Detect which cell encompasses the target text, then output its [X, Y] center coordinate. 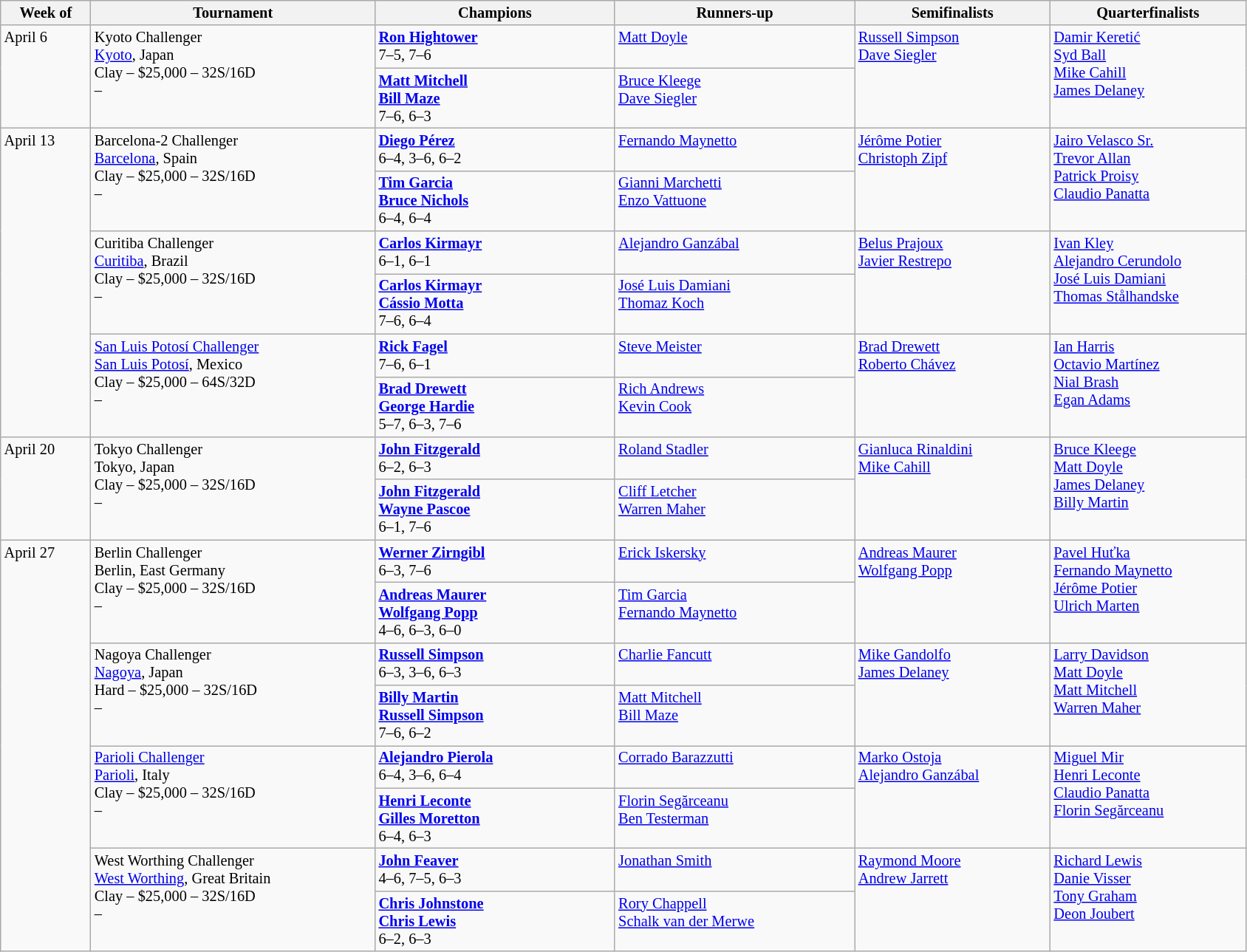
San Luis Potosí Challenger San Luis Potosí, MexicoClay – $25,000 – 64S/32D – [233, 386]
Semifinalists [953, 13]
Carlos Kirmayr Cássio Motta7–6, 6–4 [495, 304]
Billy Martin Russell Simpson7–6, 6–2 [495, 716]
Rich Andrews Kevin Cook [734, 407]
Barcelona-2 Challenger Barcelona, SpainClay – $25,000 – 32S/16D – [233, 179]
Marko Ostoja Alejandro Ganzábal [953, 796]
Mike Gandolfo James Delaney [953, 694]
Corrado Barazzutti [734, 767]
Nagoya Challenger Nagoya, JapanHard – $25,000 – 32S/16D – [233, 694]
Matt Doyle [734, 47]
Damir Keretić Syd Ball Mike Cahill James Delaney [1148, 77]
Steve Meister [734, 355]
John Feaver 4–6, 7–5, 6–3 [495, 869]
Larry Davidson Matt Doyle Matt Mitchell Warren Maher [1148, 694]
John Fitzgerald Wayne Pascoe6–1, 7–6 [495, 510]
Werner Zirngibl 6–3, 7–6 [495, 561]
Belus Prajoux Javier Restrepo [953, 282]
Carlos Kirmayr 6–1, 6–1 [495, 253]
Week of [46, 13]
April 27 [46, 746]
Ian Harris Octavio Martínez Nial Brash Egan Adams [1148, 386]
Kyoto Challenger Kyoto, JapanClay – $25,000 – 32S/16D – [233, 77]
West Worthing Challenger West Worthing, Great BritainClay – $25,000 – 32S/16D – [233, 900]
Charlie Fancutt [734, 664]
Quarterfinalists [1148, 13]
Raymond Moore Andrew Jarrett [953, 900]
Andreas Maurer Wolfgang Popp [953, 591]
Matt Mitchell Bill Maze7–6, 6–3 [495, 98]
John Fitzgerald 6–2, 6–3 [495, 458]
April 13 [46, 282]
Gianluca Rinaldini Mike Cahill [953, 487]
Miguel Mir Henri Leconte Claudio Panatta Florin Segărceanu [1148, 796]
Russell Simpson Dave Siegler [953, 77]
Tournament [233, 13]
Andreas Maurer Wolfgang Popp4–6, 6–3, 6–0 [495, 612]
April 20 [46, 487]
Parioli Challenger Parioli, ItalyClay – $25,000 – 32S/16D – [233, 796]
Cliff Letcher Warren Maher [734, 510]
Florin Segărceanu Ben Testerman [734, 818]
Bruce Kleege Dave Siegler [734, 98]
Jairo Velasco Sr. Trevor Allan Patrick Proisy Claudio Panatta [1148, 179]
Brad Drewett George Hardie5–7, 6–3, 7–6 [495, 407]
Alejandro Ganzábal [734, 253]
Chris Johnstone Chris Lewis6–2, 6–3 [495, 921]
Tokyo Challenger Tokyo, JapanClay – $25,000 – 32S/16D – [233, 487]
April 6 [46, 77]
Berlin Challenger Berlin, East GermanyClay – $25,000 – 32S/16D – [233, 591]
Diego Pérez 6–4, 3–6, 6–2 [495, 149]
Rory Chappell Schalk van der Merwe [734, 921]
Brad Drewett Roberto Chávez [953, 386]
Runners-up [734, 13]
Ron Hightower 7–5, 7–6 [495, 47]
Gianni Marchetti Enzo Vattuone [734, 201]
Ivan Kley Alejandro Cerundolo José Luis Damiani Thomas Stålhandske [1148, 282]
Henri Leconte Gilles Moretton6–4, 6–3 [495, 818]
Bruce Kleege Matt Doyle James Delaney Billy Martin [1148, 487]
Alejandro Pierola 6–4, 3–6, 6–4 [495, 767]
Richard Lewis Danie Visser Tony Graham Deon Joubert [1148, 900]
Russell Simpson 6–3, 3–6, 6–3 [495, 664]
José Luis Damiani Thomaz Koch [734, 304]
Jérôme Potier Christoph Zipf [953, 179]
Tim Garcia Bruce Nichols6–4, 6–4 [495, 201]
Fernando Maynetto [734, 149]
Curitiba Challenger Curitiba, BrazilClay – $25,000 – 32S/16D – [233, 282]
Tim Garcia Fernando Maynetto [734, 612]
Roland Stadler [734, 458]
Champions [495, 13]
Erick Iskersky [734, 561]
Rick Fagel 7–6, 6–1 [495, 355]
Matt Mitchell Bill Maze [734, 716]
Jonathan Smith [734, 869]
Pavel Huťka Fernando Maynetto Jérôme Potier Ulrich Marten [1148, 591]
